Extract the [x, y] coordinate from the center of the cell holding the provided text.  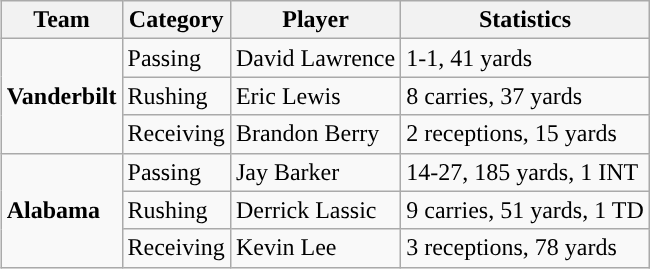
Derrick Lassic [315, 210]
1-1, 41 yards [526, 58]
Team [62, 20]
David Lawrence [315, 58]
Kevin Lee [315, 248]
9 carries, 51 yards, 1 TD [526, 210]
Category [176, 20]
Alabama [62, 210]
Vanderbilt [62, 96]
Statistics [526, 20]
Jay Barker [315, 172]
8 carries, 37 yards [526, 96]
Eric Lewis [315, 96]
Player [315, 20]
14-27, 185 yards, 1 INT [526, 172]
2 receptions, 15 yards [526, 134]
3 receptions, 78 yards [526, 248]
Brandon Berry [315, 134]
